Locate the cell with the specified text and output its [X, Y] center coordinate. 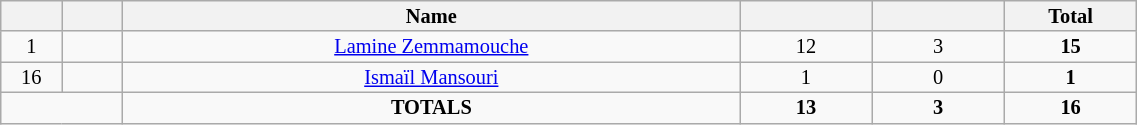
13 [806, 108]
TOTALS [432, 108]
Total [1070, 16]
15 [1070, 46]
Name [432, 16]
0 [938, 78]
Ismaïl Mansouri [432, 78]
Lamine Zemmamouche [432, 46]
12 [806, 46]
